Provide the (x, y) coordinate of the cell's center where the given text is located.  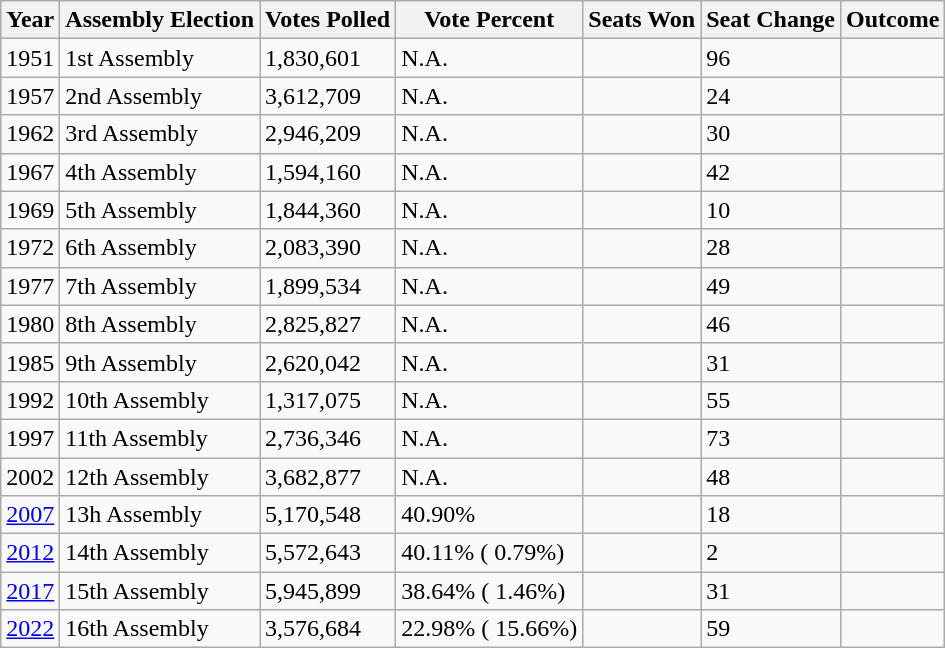
10th Assembly (160, 400)
48 (771, 477)
1962 (30, 134)
Seat Change (771, 20)
2nd Assembly (160, 96)
1,830,601 (328, 58)
6th Assembly (160, 248)
30 (771, 134)
3,612,709 (328, 96)
2,620,042 (328, 362)
59 (771, 629)
1967 (30, 172)
10 (771, 210)
18 (771, 515)
1957 (30, 96)
5,170,548 (328, 515)
2002 (30, 477)
24 (771, 96)
13h Assembly (160, 515)
2 (771, 553)
22.98% ( 15.66%) (490, 629)
Outcome (892, 20)
15th Assembly (160, 591)
1972 (30, 248)
2,946,209 (328, 134)
5,945,899 (328, 591)
1985 (30, 362)
1951 (30, 58)
7th Assembly (160, 286)
1st Assembly (160, 58)
42 (771, 172)
8th Assembly (160, 324)
40.90% (490, 515)
12th Assembly (160, 477)
Seats Won (642, 20)
1977 (30, 286)
1969 (30, 210)
2007 (30, 515)
38.64% ( 1.46%) (490, 591)
5,572,643 (328, 553)
40.11% ( 0.79%) (490, 553)
3rd Assembly (160, 134)
11th Assembly (160, 438)
1,844,360 (328, 210)
28 (771, 248)
49 (771, 286)
9th Assembly (160, 362)
16th Assembly (160, 629)
2022 (30, 629)
Year (30, 20)
1,899,534 (328, 286)
Votes Polled (328, 20)
2017 (30, 591)
14th Assembly (160, 553)
1,317,075 (328, 400)
3,682,877 (328, 477)
1,594,160 (328, 172)
3,576,684 (328, 629)
1992 (30, 400)
2,083,390 (328, 248)
4th Assembly (160, 172)
Assembly Election (160, 20)
Vote Percent (490, 20)
1997 (30, 438)
5th Assembly (160, 210)
46 (771, 324)
2,825,827 (328, 324)
2012 (30, 553)
2,736,346 (328, 438)
55 (771, 400)
73 (771, 438)
96 (771, 58)
1980 (30, 324)
